Detect which cell encompasses the target text, then output its (x, y) center coordinate. 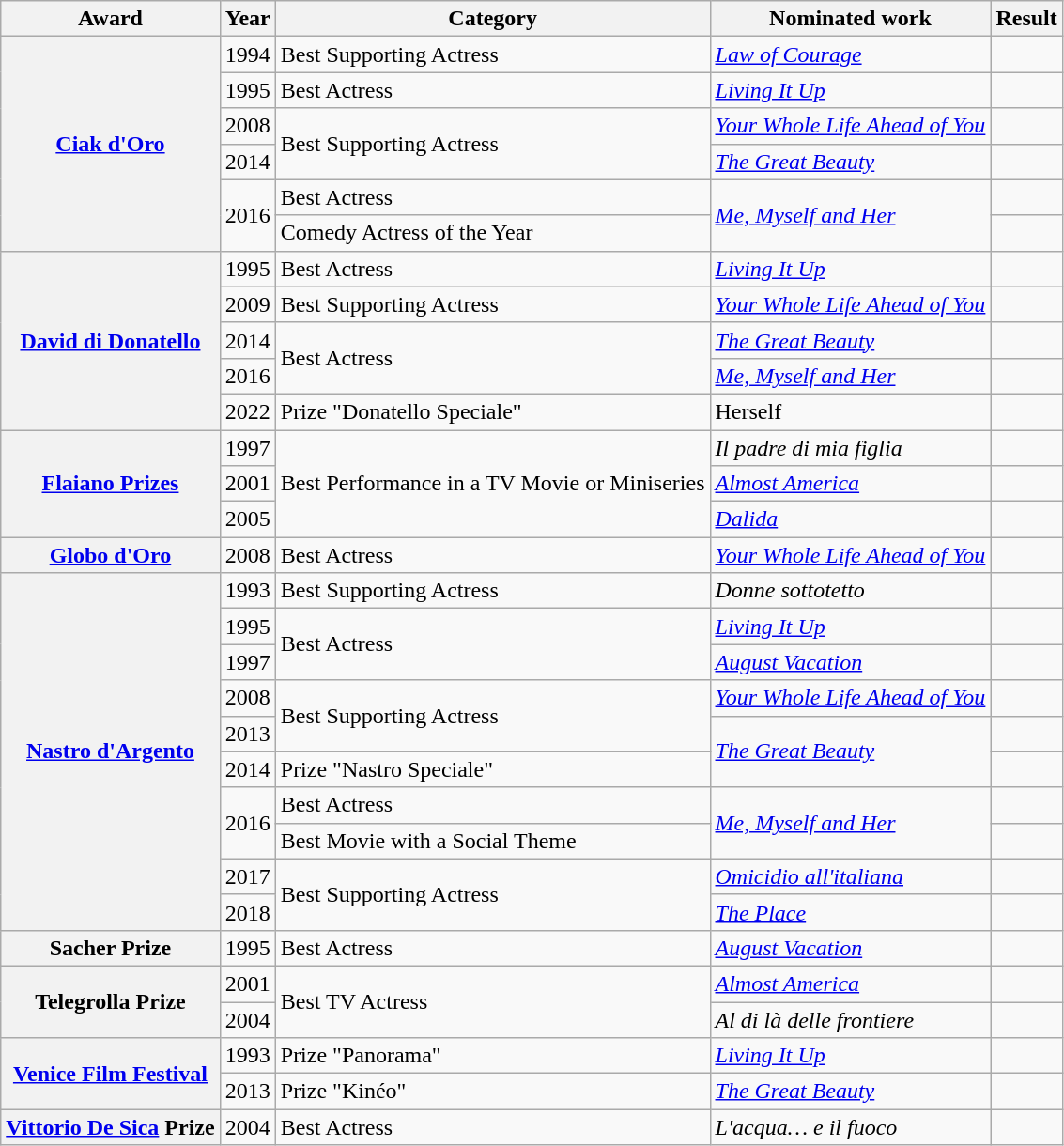
Prize "Panorama" (492, 1056)
Prize "Donatello Speciale" (492, 411)
Telegrolla Prize (111, 1001)
Nominated work (851, 19)
Result (1026, 19)
Best Performance in a TV Movie or Miniseries (492, 484)
Omicidio all'italiana (851, 876)
Best TV Actress (492, 1001)
2005 (248, 519)
Donne sottotetto (851, 591)
2009 (248, 304)
The Place (851, 912)
2022 (248, 411)
Globo d'Oro (111, 555)
Year (248, 19)
Best Movie with a Social Theme (492, 841)
Sacher Prize (111, 948)
Vittorio De Sica Prize (111, 1127)
L'acqua… e il fuoco (851, 1127)
Al di là delle frontiere (851, 1019)
Prize "Nastro Speciale" (492, 769)
1994 (248, 54)
Herself (851, 411)
Il padre di mia figlia (851, 448)
Dalida (851, 519)
Category (492, 19)
Nastro d'Argento (111, 751)
Ciak d'Oro (111, 144)
Award (111, 19)
Flaiano Prizes (111, 484)
Prize "Kinéo" (492, 1092)
David di Donatello (111, 340)
Comedy Actress of the Year (492, 233)
2018 (248, 912)
Venice Film Festival (111, 1074)
Law of Courage (851, 54)
2017 (248, 876)
